Extract the (x, y) coordinate from the center of the cell holding the provided text.  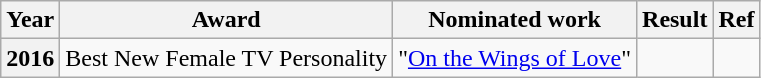
Result (675, 20)
"On the Wings of Love" (515, 58)
Best New Female TV Personality (226, 58)
2016 (30, 58)
Nominated work (515, 20)
Year (30, 20)
Award (226, 20)
Ref (736, 20)
